Find where the given text appears and provide that cell's center as (x, y) coordinate. 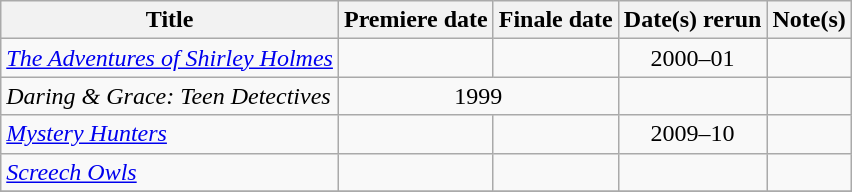
The Adventures of Shirley Holmes (170, 58)
Mystery Hunters (170, 134)
Date(s) rerun (692, 20)
Finale date (556, 20)
Note(s) (809, 20)
Premiere date (416, 20)
Daring & Grace: Teen Detectives (170, 96)
Title (170, 20)
1999 (478, 96)
2000–01 (692, 58)
2009–10 (692, 134)
Screech Owls (170, 172)
